From the cell containing the given text, extract its center point as (X, Y) coordinate. 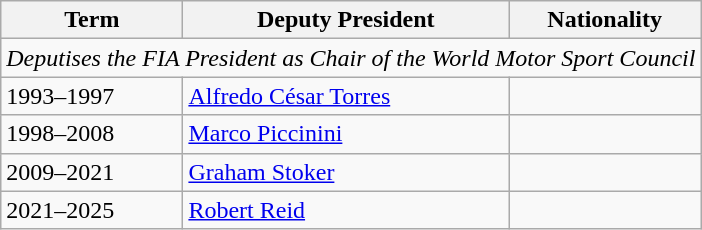
Nationality (605, 20)
2009–2021 (92, 172)
Graham Stoker (346, 172)
Robert Reid (346, 210)
1998–2008 (92, 134)
2021–2025 (92, 210)
Marco Piccinini (346, 134)
1993–1997 (92, 96)
Term (92, 20)
Deputy President (346, 20)
Deputises the FIA President as Chair of the World Motor Sport Council (351, 58)
Alfredo César Torres (346, 96)
